Return [X, Y] of the center of cell containing provided text 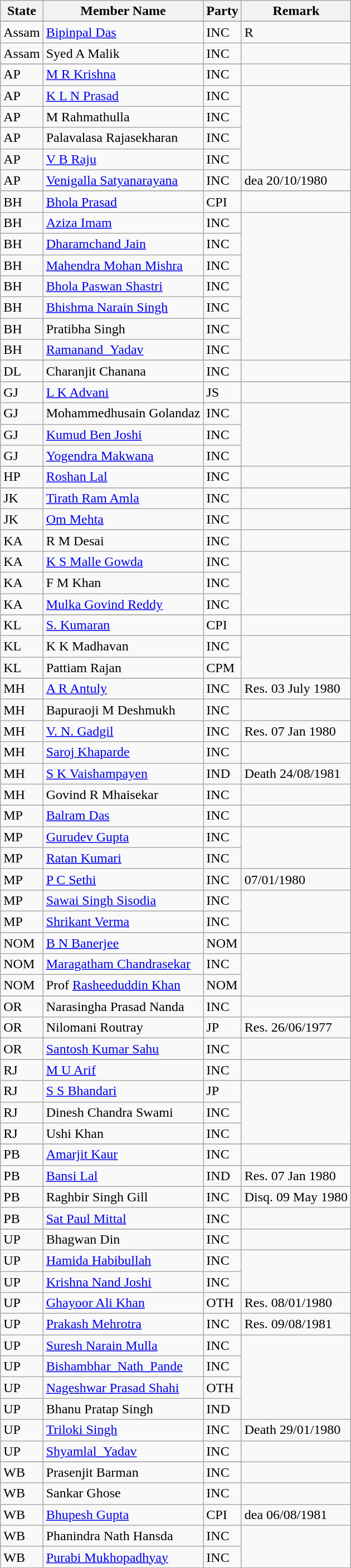
Death 29/01/1980 [296, 1430]
Yogendra Makwana [123, 456]
Roshan Lal [123, 477]
07/01/1980 [296, 879]
Purabi Mukhopadhyay [123, 1557]
Bhupesh Gupta [123, 1515]
V B Raju [123, 159]
Ghayoor Ali Khan [123, 1303]
Mulka Govind Reddy [123, 604]
Res. 03 July 1980 [296, 689]
Kumud Ben Joshi [123, 435]
Gurudev Gupta [123, 837]
Palavalasa Rajasekharan [123, 138]
A R Antuly [123, 689]
Disq. 09 May 1980 [296, 1197]
Ushi Khan [123, 1133]
R [296, 32]
K K Madhavan [123, 647]
K S Malle Gowda [123, 561]
Prakash Mehrotra [123, 1324]
Sankar Ghose [123, 1493]
Maragatham Chandrasekar [123, 964]
Res. 26/06/1977 [296, 1028]
Res. 08/01/1980 [296, 1303]
Raghbir Singh Gill [123, 1197]
V. N. Gadgil [123, 731]
Tirath Ram Amla [123, 498]
Suresh Narain Mulla [123, 1345]
Charanjit Chanana [123, 371]
Res. 09/08/1981 [296, 1324]
Hamida Habibullah [123, 1260]
L K Advani [123, 392]
HP [22, 477]
Ramanand_Yadav [123, 350]
Sat Paul Mittal [123, 1218]
CPM [222, 668]
F M Khan [123, 583]
State [22, 11]
Pattiam Rajan [123, 668]
Om Mehta [123, 519]
Nageshwar Prasad Shahi [123, 1388]
Mohammedhusain Golandaz [123, 413]
Venigalla Satyanarayana [123, 180]
DL [22, 371]
Bhola Paswan Shastri [123, 287]
Prasenjit Barman [123, 1472]
Bapuraoji M Deshmukh [123, 710]
Bhagwan Din [123, 1239]
Phanindra Nath Hansda [123, 1536]
JS [222, 392]
K L N Prasad [123, 96]
Pratibha Singh [123, 329]
S S Bhandari [123, 1091]
Shrikant Verma [123, 921]
Bansi Lal [123, 1176]
Bhanu Pratap Singh [123, 1409]
Prof Rasheeduddin Khan [123, 985]
dea 20/10/1980 [296, 180]
P C Sethi [123, 879]
Nilomani Routray [123, 1028]
Bishambhar_Nath_Pande [123, 1367]
Triloki Singh [123, 1430]
Narasingha Prasad Nanda [123, 1007]
Bhola Prasad [123, 201]
Remark [296, 11]
S. Kumaran [123, 625]
Govind R Mhaisekar [123, 795]
B N Banerjee [123, 943]
Bipinpal Das [123, 32]
M R Krishna [123, 75]
Ratan Kumari [123, 858]
Party [222, 11]
Saroj Khaparde [123, 752]
Dharamchand Jain [123, 244]
Bhishma Narain Singh [123, 308]
Amarjit Kaur [123, 1155]
R M Desai [123, 540]
Sawai Singh Sisodia [123, 900]
Syed A Malik [123, 53]
Aziza Imam [123, 223]
Member Name [123, 11]
Shyamlal_Yadav [123, 1451]
Krishna Nand Joshi [123, 1281]
Death 24/08/1981 [296, 773]
Balram Das [123, 816]
Mahendra Mohan Mishra [123, 265]
Dinesh Chandra Swami [123, 1112]
S K Vaishampayen [123, 773]
dea 06/08/1981 [296, 1515]
M Rahmathulla [123, 117]
M U Arif [123, 1070]
Santosh Kumar Sahu [123, 1049]
